Return [X, Y] of the center of cell containing provided text 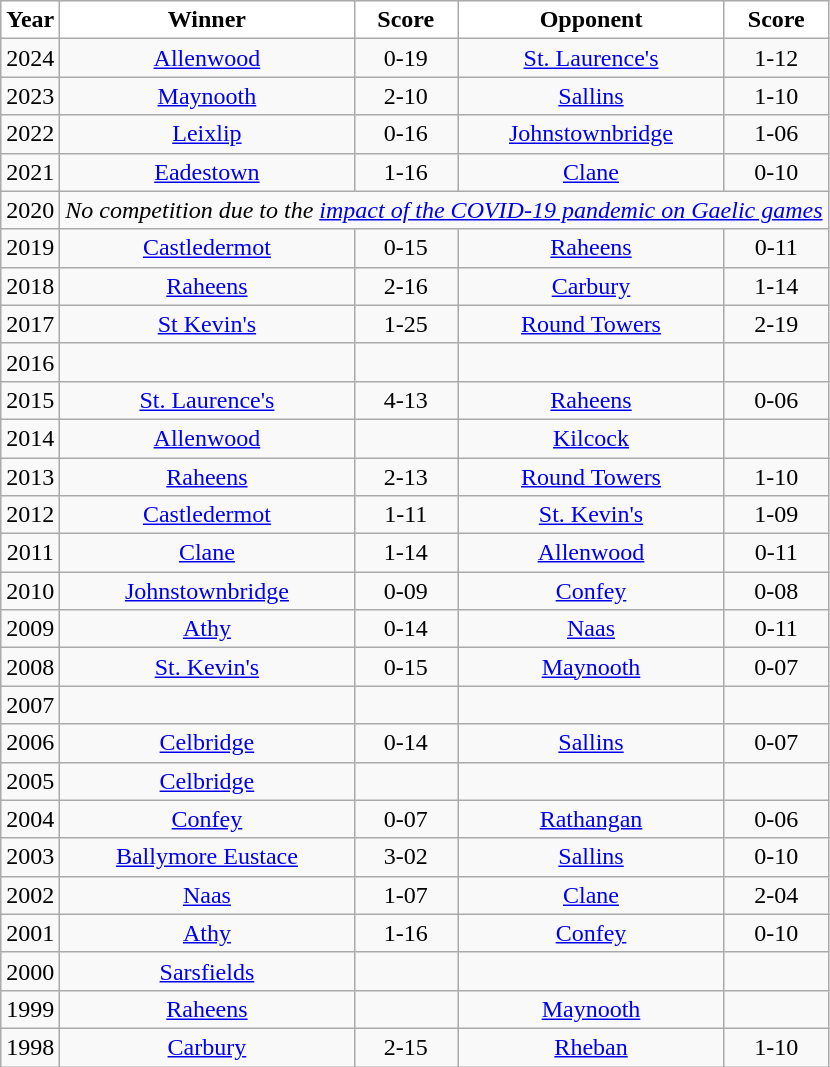
1-11 [406, 515]
2011 [30, 553]
0-09 [406, 591]
1998 [30, 1047]
Year [30, 20]
2018 [30, 286]
1-25 [406, 324]
Ballymore Eustace [207, 857]
2022 [30, 134]
2-04 [776, 895]
2019 [30, 248]
3-02 [406, 857]
2-19 [776, 324]
2021 [30, 172]
Eadestown [207, 172]
2002 [30, 895]
2009 [30, 629]
0-19 [406, 58]
2005 [30, 781]
1-07 [406, 895]
2000 [30, 971]
2007 [30, 705]
2012 [30, 515]
2013 [30, 477]
2-10 [406, 96]
Rheban [592, 1047]
1-06 [776, 134]
2010 [30, 591]
1999 [30, 1009]
2023 [30, 96]
2017 [30, 324]
4-13 [406, 400]
Kilcock [592, 438]
2003 [30, 857]
Rathangan [592, 819]
Leixlip [207, 134]
0-16 [406, 134]
2008 [30, 667]
2006 [30, 743]
2016 [30, 362]
1-12 [776, 58]
Opponent [592, 20]
Winner [207, 20]
Sarsfields [207, 971]
2024 [30, 58]
2001 [30, 933]
2020 [30, 210]
2014 [30, 438]
2015 [30, 400]
2004 [30, 819]
2-15 [406, 1047]
No competition due to the impact of the COVID-19 pandemic on Gaelic games [444, 210]
2-16 [406, 286]
St Kevin's [207, 324]
2-13 [406, 477]
0-08 [776, 591]
1-09 [776, 515]
